Find where the given text appears and provide that cell's center as [x, y] coordinate. 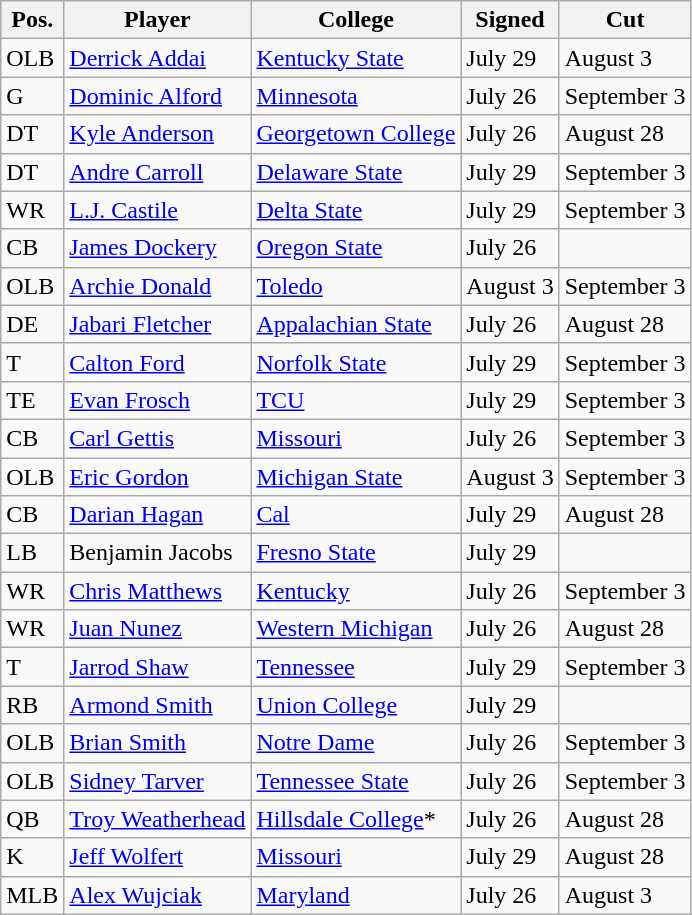
TE [32, 400]
DE [32, 324]
Union College [356, 705]
Calton Ford [158, 362]
Oregon State [356, 248]
G [32, 96]
Tennessee State [356, 781]
Player [158, 20]
Sidney Tarver [158, 781]
Eric Gordon [158, 477]
Jabari Fletcher [158, 324]
L.J. Castile [158, 210]
Darian Hagan [158, 515]
Archie Donald [158, 286]
Kentucky [356, 591]
Alex Wujciak [158, 895]
Kyle Anderson [158, 134]
Norfolk State [356, 362]
Delta State [356, 210]
Hillsdale College* [356, 819]
Benjamin Jacobs [158, 553]
Jarrod Shaw [158, 667]
QB [32, 819]
Minnesota [356, 96]
Armond Smith [158, 705]
Notre Dame [356, 743]
Appalachian State [356, 324]
Western Michigan [356, 629]
Andre Carroll [158, 172]
Michigan State [356, 477]
James Dockery [158, 248]
Maryland [356, 895]
Delaware State [356, 172]
Carl Gettis [158, 438]
Jeff Wolfert [158, 857]
Fresno State [356, 553]
Brian Smith [158, 743]
MLB [32, 895]
Evan Frosch [158, 400]
Kentucky State [356, 58]
Toledo [356, 286]
TCU [356, 400]
Pos. [32, 20]
K [32, 857]
Troy Weatherhead [158, 819]
Dominic Alford [158, 96]
Juan Nunez [158, 629]
Signed [510, 20]
Chris Matthews [158, 591]
Georgetown College [356, 134]
Cut [625, 20]
Cal [356, 515]
Tennessee [356, 667]
RB [32, 705]
Derrick Addai [158, 58]
College [356, 20]
LB [32, 553]
